Detect which cell encompasses the target text, then output its [x, y] center coordinate. 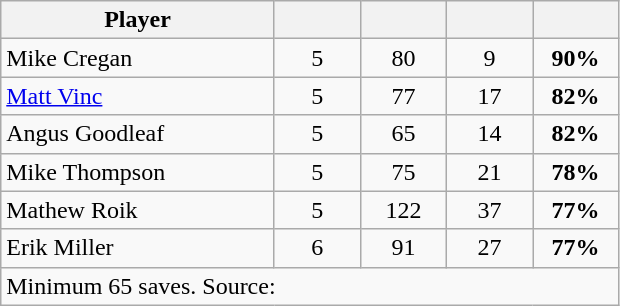
Mike Thompson [138, 172]
91 [403, 248]
90% [575, 58]
Matt Vinc [138, 96]
37 [489, 210]
27 [489, 248]
Angus Goodleaf [138, 134]
14 [489, 134]
75 [403, 172]
17 [489, 96]
Mathew Roik [138, 210]
21 [489, 172]
Mike Cregan [138, 58]
6 [317, 248]
Minimum 65 saves. Source: [310, 286]
77 [403, 96]
80 [403, 58]
Player [138, 20]
122 [403, 210]
Erik Miller [138, 248]
78% [575, 172]
65 [403, 134]
9 [489, 58]
